Search for the cell housing the specified text and yield its [x, y] center coordinate. 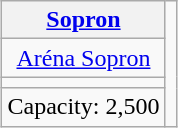
Sopron [84, 20]
Capacity: 2,500 [84, 107]
Aréna Sopron [84, 58]
